Detect which cell encompasses the target text, then output its [X, Y] center coordinate. 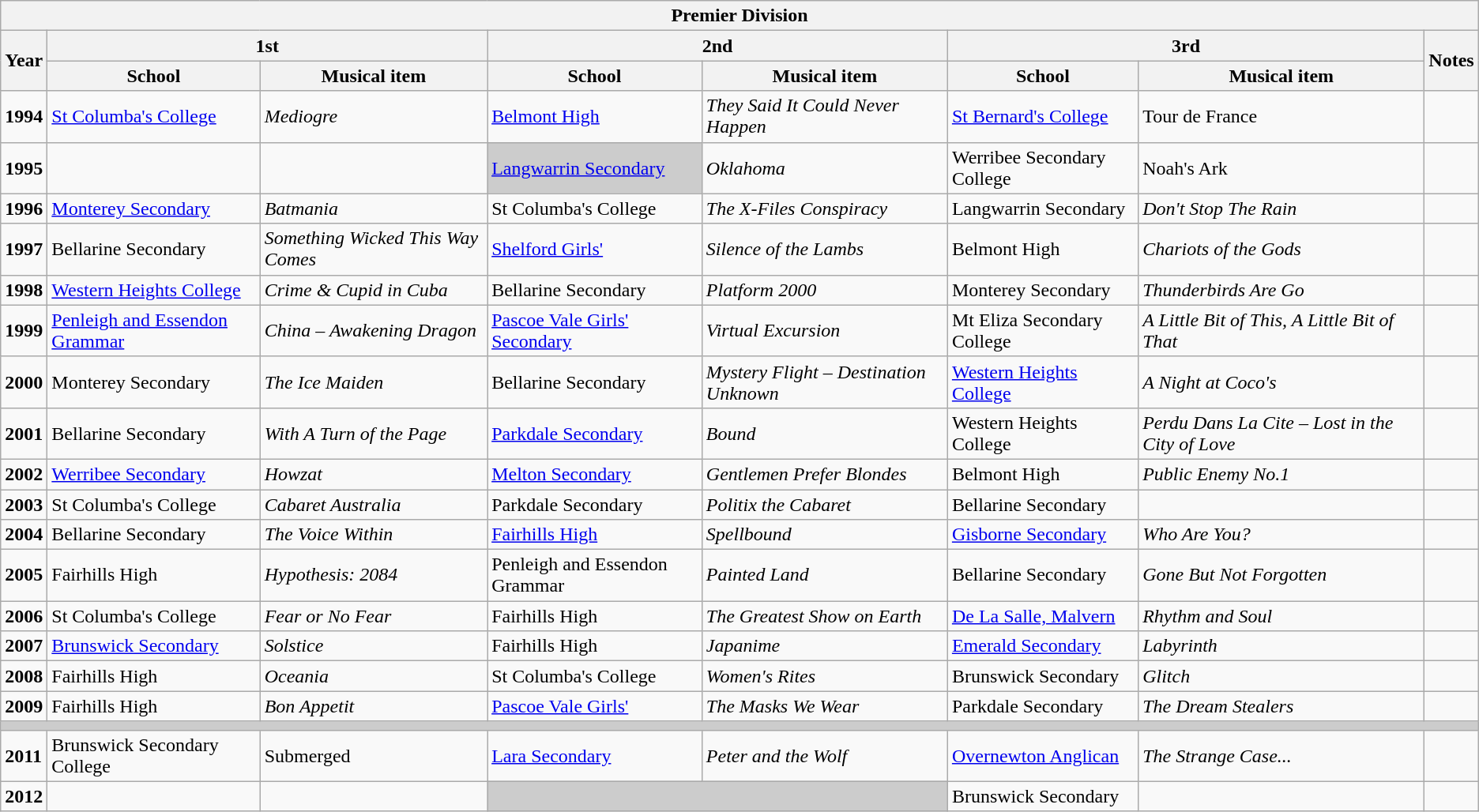
2009 [24, 706]
Solstice [373, 646]
2011 [24, 755]
2005 [24, 575]
Mt Eliza Secondary College [1043, 330]
Noah's Ark [1281, 167]
Overnewton Anglican [1043, 755]
Oklahoma [825, 167]
Gone But Not Forgotten [1281, 575]
China – Awakening Dragon [373, 330]
A Little Bit of This, A Little Bit of That [1281, 330]
2012 [24, 796]
2nd [717, 46]
Japanime [825, 646]
Gentlemen Prefer Blondes [825, 474]
1994 [24, 117]
The Greatest Show on Earth [825, 616]
Virtual Excursion [825, 330]
Rhythm and Soul [1281, 616]
2002 [24, 474]
Fear or No Fear [373, 616]
Thunderbirds Are Go [1281, 290]
Brunswick Secondary College [153, 755]
Platform 2000 [825, 290]
The X-Files Conspiracy [825, 209]
Notes [1451, 61]
De La Salle, Malvern [1043, 616]
Cabaret Australia [373, 505]
St Bernard's College [1043, 117]
3rd [1185, 46]
Werribee Secondary [153, 474]
Melton Secondary [595, 474]
1st [267, 46]
2008 [24, 676]
Pascoe Vale Girls' Secondary [595, 330]
Shelford Girls' [595, 250]
Premier Division [739, 16]
Lara Secondary [595, 755]
Politix the Cabaret [825, 505]
Bound [825, 433]
Chariots of the Gods [1281, 250]
1997 [24, 250]
Public Enemy No.1 [1281, 474]
Perdu Dans La Cite – Lost in the City of Love [1281, 433]
Glitch [1281, 676]
Mediogre [373, 117]
Submerged [373, 755]
The Ice Maiden [373, 382]
Bon Appetit [373, 706]
The Voice Within [373, 535]
Pascoe Vale Girls' [595, 706]
Don't Stop The Rain [1281, 209]
Werribee Secondary College [1043, 167]
Year [24, 61]
2001 [24, 433]
2003 [24, 505]
Spellbound [825, 535]
Gisborne Secondary [1043, 535]
Mystery Flight – Destination Unknown [825, 382]
The Strange Case... [1281, 755]
Peter and the Wolf [825, 755]
1998 [24, 290]
Batmania [373, 209]
1995 [24, 167]
Tour de France [1281, 117]
Who Are You? [1281, 535]
With A Turn of the Page [373, 433]
1996 [24, 209]
2000 [24, 382]
Howzat [373, 474]
Emerald Secondary [1043, 646]
Women's Rites [825, 676]
2007 [24, 646]
2004 [24, 535]
The Masks We Wear [825, 706]
Something Wicked This Way Comes [373, 250]
Silence of the Lambs [825, 250]
Crime & Cupid in Cuba [373, 290]
2006 [24, 616]
Oceania [373, 676]
Painted Land [825, 575]
1999 [24, 330]
A Night at Coco's [1281, 382]
Hypothesis: 2084 [373, 575]
They Said It Could Never Happen [825, 117]
The Dream Stealers [1281, 706]
Labyrinth [1281, 646]
